Return (x, y) of the center of cell containing provided text 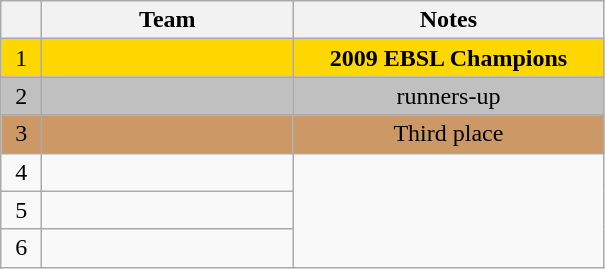
3 (22, 134)
5 (22, 210)
runners-up (448, 96)
2009 EBSL Champions (448, 58)
Team (168, 20)
1 (22, 58)
Third place (448, 134)
2 (22, 96)
6 (22, 248)
Notes (448, 20)
4 (22, 172)
